Detect which cell encompasses the target text, then output its (x, y) center coordinate. 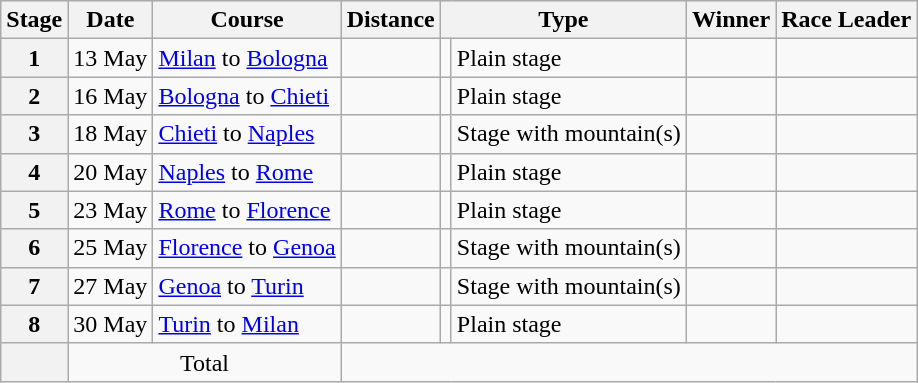
Florence to Genoa (247, 248)
Naples to Rome (247, 172)
Winner (730, 20)
23 May (110, 210)
27 May (110, 286)
20 May (110, 172)
Turin to Milan (247, 324)
3 (34, 134)
7 (34, 286)
Rome to Florence (247, 210)
Genoa to Turin (247, 286)
6 (34, 248)
25 May (110, 248)
Bologna to Chieti (247, 96)
30 May (110, 324)
Type (563, 20)
Race Leader (846, 20)
5 (34, 210)
Date (110, 20)
13 May (110, 58)
18 May (110, 134)
Stage (34, 20)
1 (34, 58)
Total (204, 362)
Course (247, 20)
Chieti to Naples (247, 134)
16 May (110, 96)
Distance (390, 20)
8 (34, 324)
4 (34, 172)
2 (34, 96)
Milan to Bologna (247, 58)
